Provide the [x, y] coordinate of the cell's center where the given text is located.  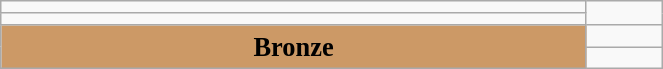
Bronze [294, 46]
